Detect which cell encompasses the target text, then output its [x, y] center coordinate. 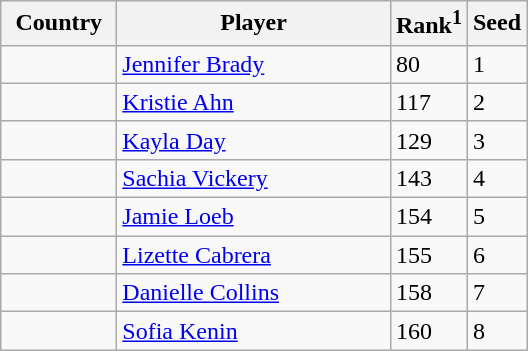
129 [428, 140]
Seed [496, 24]
2 [496, 102]
155 [428, 255]
Lizette Cabrera [254, 255]
117 [428, 102]
160 [428, 331]
Jennifer Brady [254, 64]
Sachia Vickery [254, 178]
80 [428, 64]
Country [59, 24]
Kayla Day [254, 140]
Sofia Kenin [254, 331]
154 [428, 217]
Kristie Ahn [254, 102]
143 [428, 178]
Danielle Collins [254, 293]
Rank1 [428, 24]
5 [496, 217]
4 [496, 178]
8 [496, 331]
158 [428, 293]
1 [496, 64]
Jamie Loeb [254, 217]
3 [496, 140]
7 [496, 293]
Player [254, 24]
6 [496, 255]
